Detect which cell encompasses the target text, then output its (X, Y) center coordinate. 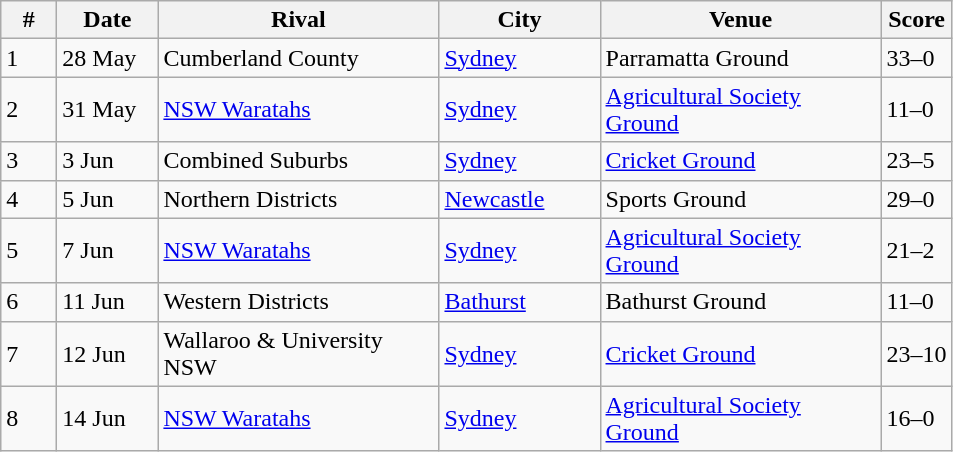
# (29, 20)
Score (916, 20)
11 Jun (108, 302)
12 Jun (108, 354)
6 (29, 302)
3 Jun (108, 161)
7 (29, 354)
Northern Districts (298, 199)
31 May (108, 110)
23–10 (916, 354)
2 (29, 110)
29–0 (916, 199)
21–2 (916, 250)
3 (29, 161)
4 (29, 199)
16–0 (916, 418)
5 (29, 250)
Venue (740, 20)
5 Jun (108, 199)
28 May (108, 58)
Western Districts (298, 302)
Sports Ground (740, 199)
Cumberland County (298, 58)
Wallaroo & University NSW (298, 354)
Bathurst Ground (740, 302)
23–5 (916, 161)
14 Jun (108, 418)
7 Jun (108, 250)
Bathurst (520, 302)
1 (29, 58)
Rival (298, 20)
City (520, 20)
8 (29, 418)
33–0 (916, 58)
Newcastle (520, 199)
Combined Suburbs (298, 161)
Parramatta Ground (740, 58)
Date (108, 20)
